Capture the cell that displays the provided text and extract its (X, Y) central coordinate. 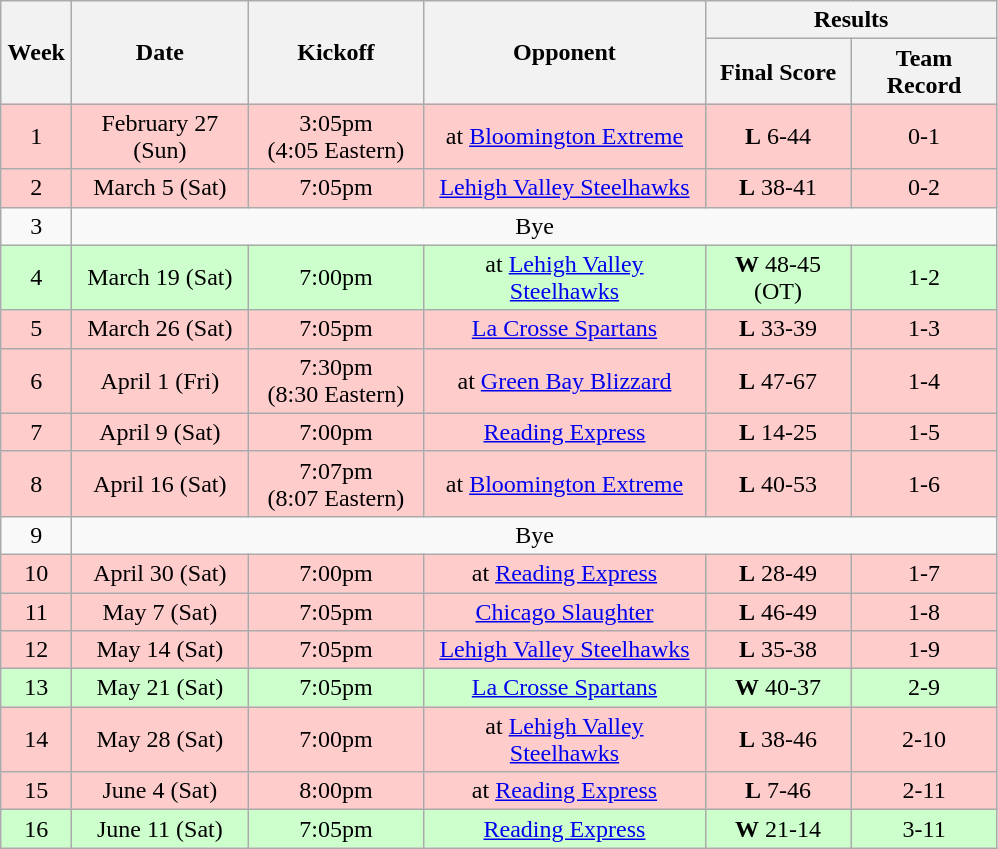
3-11 (924, 829)
1-3 (924, 329)
L 28-49 (778, 573)
Opponent (564, 52)
Final Score (778, 72)
April 16 (Sat) (160, 484)
8:00pm (336, 791)
April 9 (Sat) (160, 432)
Results (851, 20)
W 40-37 (778, 688)
May 7 (Sat) (160, 611)
L 35-38 (778, 650)
11 (36, 611)
March 19 (Sat) (160, 278)
June 4 (Sat) (160, 791)
16 (36, 829)
1-7 (924, 573)
Date (160, 52)
15 (36, 791)
L 38-46 (778, 740)
1-5 (924, 432)
2-9 (924, 688)
L 6-44 (778, 136)
7:30pm(8:30 Eastern) (336, 380)
L 46-49 (778, 611)
Week (36, 52)
at Green Bay Blizzard (564, 380)
Team Record (924, 72)
10 (36, 573)
Chicago Slaughter (564, 611)
14 (36, 740)
5 (36, 329)
L 40-53 (778, 484)
L 7-46 (778, 791)
L 47-67 (778, 380)
0-2 (924, 188)
April 30 (Sat) (160, 573)
3 (36, 226)
3:05pm (4:05 Eastern) (336, 136)
6 (36, 380)
Kickoff (336, 52)
May 21 (Sat) (160, 688)
13 (36, 688)
1-9 (924, 650)
L 38-41 (778, 188)
March 26 (Sat) (160, 329)
9 (36, 535)
June 11 (Sat) (160, 829)
4 (36, 278)
February 27 (Sun) (160, 136)
8 (36, 484)
March 5 (Sat) (160, 188)
1 (36, 136)
L 14-25 (778, 432)
7 (36, 432)
May 14 (Sat) (160, 650)
12 (36, 650)
7:07pm(8:07 Eastern) (336, 484)
2-11 (924, 791)
2-10 (924, 740)
1-6 (924, 484)
0-1 (924, 136)
L 33-39 (778, 329)
1-4 (924, 380)
W 21-14 (778, 829)
May 28 (Sat) (160, 740)
April 1 (Fri) (160, 380)
2 (36, 188)
W 48-45 (OT) (778, 278)
1-2 (924, 278)
1-8 (924, 611)
